Extract the (X, Y) coordinate from the center of the cell holding the provided text.  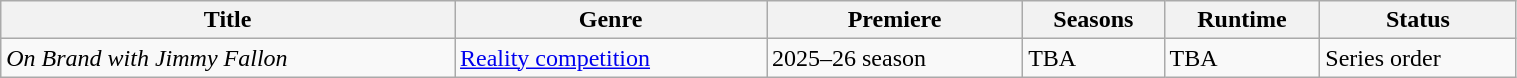
Title (228, 20)
Seasons (1094, 20)
Premiere (894, 20)
On Brand with Jimmy Fallon (228, 58)
Status (1418, 20)
Runtime (1242, 20)
2025–26 season (894, 58)
Reality competition (611, 58)
Series order (1418, 58)
Genre (611, 20)
